Provide the (x, y) coordinate of the cell's center where the given text is located.  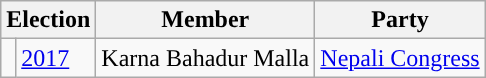
Karna Bahadur Malla (206, 58)
Member (206, 20)
Election (48, 20)
Party (400, 20)
Nepali Congress (400, 58)
2017 (56, 58)
